Determine the (X, Y) coordinate at the center of the cell enclosing the given text.  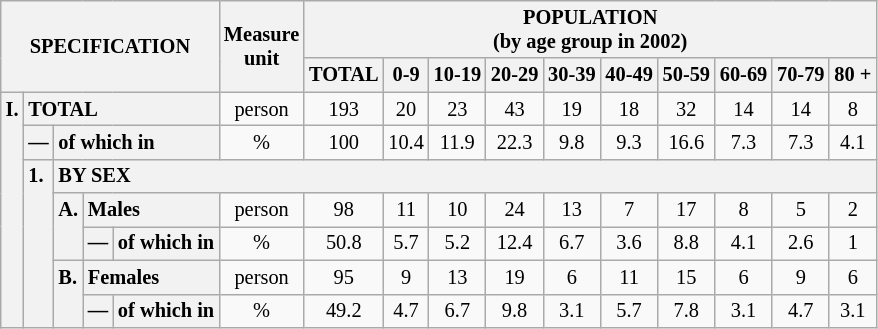
80 + (852, 75)
49.2 (344, 311)
2.6 (800, 243)
3.6 (628, 243)
70-79 (800, 75)
10.4 (406, 142)
50.8 (344, 243)
SPECIFICATION (110, 46)
11.9 (458, 142)
23 (458, 109)
7 (628, 210)
5.2 (458, 243)
43 (514, 109)
100 (344, 142)
16.6 (686, 142)
60-69 (744, 75)
7.8 (686, 311)
1. (38, 243)
8.8 (686, 243)
BY SEX (466, 176)
193 (344, 109)
Measure unit (262, 46)
B. (68, 294)
A. (68, 226)
I. (12, 210)
24 (514, 210)
POPULATION (by age group in 2002) (590, 29)
98 (344, 210)
95 (344, 277)
12.4 (514, 243)
40-49 (628, 75)
20-29 (514, 75)
20 (406, 109)
50-59 (686, 75)
2 (852, 210)
17 (686, 210)
15 (686, 277)
0-9 (406, 75)
1 (852, 243)
10 (458, 210)
5 (800, 210)
32 (686, 109)
10-19 (458, 75)
22.3 (514, 142)
Females (151, 277)
18 (628, 109)
30-39 (572, 75)
9.3 (628, 142)
Males (151, 210)
